Capture the cell that displays the provided text and extract its (x, y) central coordinate. 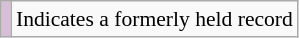
Indicates a formerly held record (154, 19)
